Locate the cell with the specified text and output its (x, y) center coordinate. 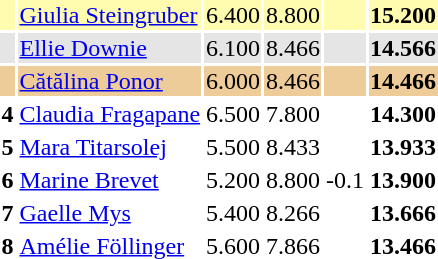
8.266 (294, 213)
14.300 (404, 114)
8.433 (294, 147)
Marine Brevet (110, 180)
5 (8, 147)
Claudia Fragapane (110, 114)
Cătălina Ponor (110, 81)
13.933 (404, 147)
5.500 (234, 147)
4 (8, 114)
6.100 (234, 48)
Mara Titarsolej (110, 147)
6 (8, 180)
14.466 (404, 81)
14.566 (404, 48)
Gaelle Mys (110, 213)
Ellie Downie (110, 48)
13.900 (404, 180)
15.200 (404, 15)
13.666 (404, 213)
6.400 (234, 15)
6.500 (234, 114)
7.800 (294, 114)
6.000 (234, 81)
5.200 (234, 180)
7 (8, 213)
5.400 (234, 213)
Giulia Steingruber (110, 15)
-0.1 (346, 180)
